Locate the cell with the specified text and output its (x, y) center coordinate. 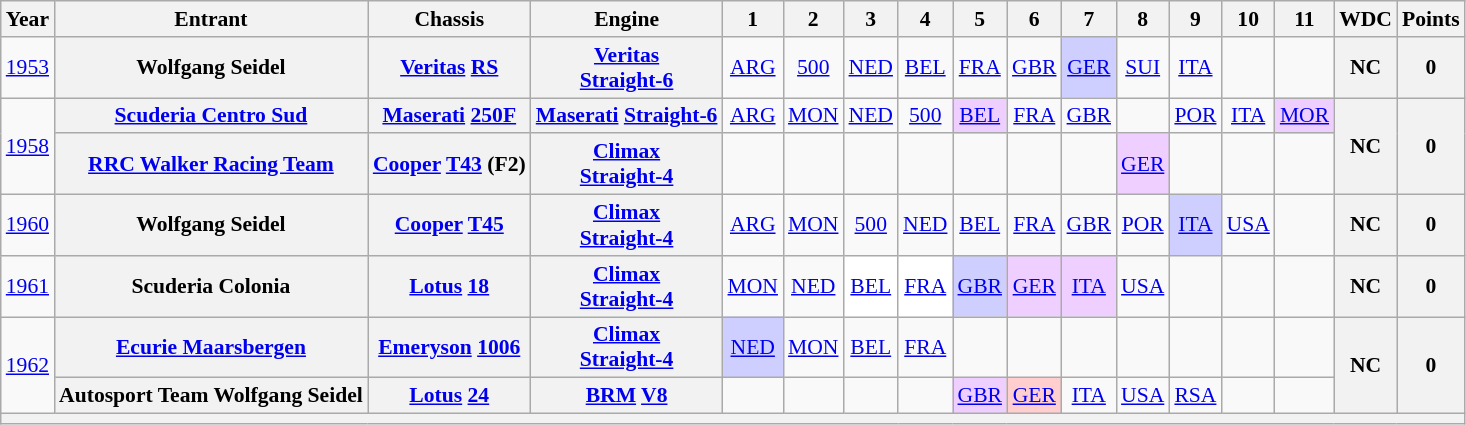
MOR (1304, 116)
RSA (1195, 396)
Veritas RS (450, 68)
Autosport Team Wolfgang Seidel (211, 396)
10 (1248, 19)
Entrant (211, 19)
Points (1431, 19)
1958 (28, 146)
1953 (28, 68)
Scuderia Centro Sud (211, 116)
Chassis (450, 19)
1960 (28, 226)
Year (28, 19)
3 (871, 19)
6 (1034, 19)
Cooper T45 (450, 226)
Scuderia Colonia (211, 286)
7 (1090, 19)
BRM V8 (627, 396)
4 (925, 19)
Ecurie Maarsbergen (211, 348)
1961 (28, 286)
SUI (1142, 68)
1 (752, 19)
RRC Walker Racing Team (211, 164)
Lotus 18 (450, 286)
Maserati 250F (450, 116)
Cooper T43 (F2) (450, 164)
Maserati Straight-6 (627, 116)
Lotus 24 (450, 396)
8 (1142, 19)
2 (814, 19)
Engine (627, 19)
11 (1304, 19)
WDC (1366, 19)
1962 (28, 366)
9 (1195, 19)
5 (980, 19)
Emeryson 1006 (450, 348)
VeritasStraight-6 (627, 68)
